For the text-containing cell, return its midpoint in [x, y] coordinate format. 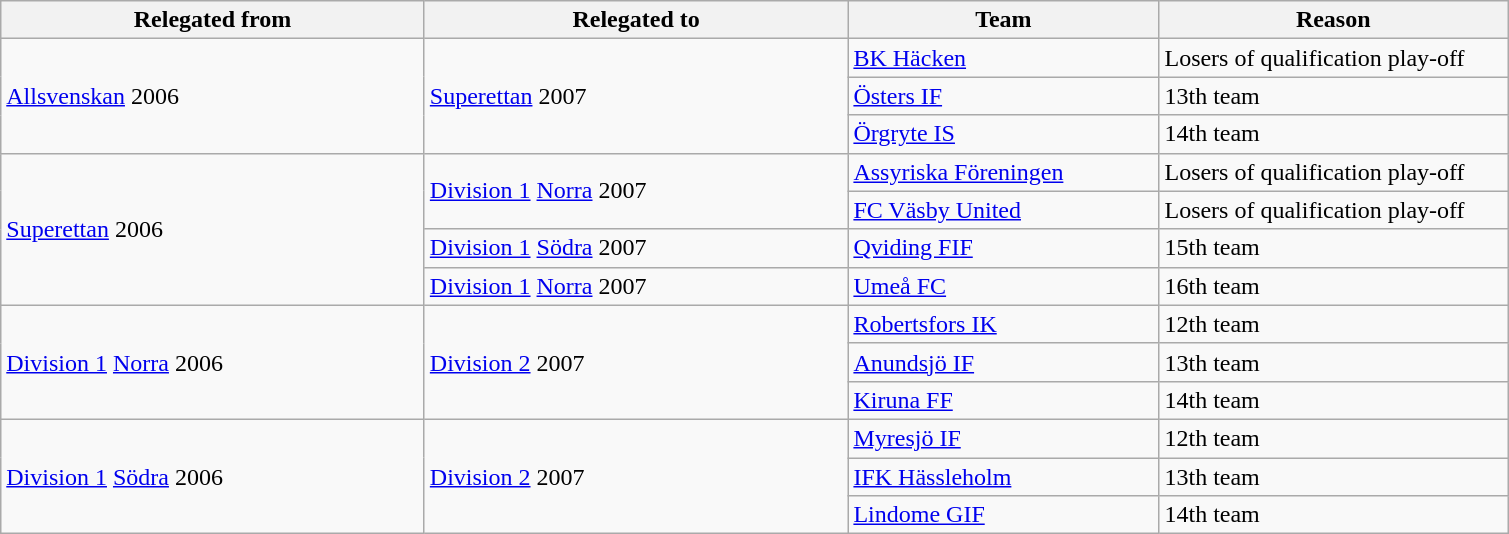
Allsvenskan 2006 [213, 96]
Division 1 Södra 2006 [213, 476]
Superettan 2006 [213, 229]
Kiruna FF [1004, 400]
Division 1 Södra 2007 [636, 248]
Relegated from [213, 20]
Lindome GIF [1004, 515]
Umeå FC [1004, 286]
Assyriska Föreningen [1004, 172]
Robertsfors IK [1004, 324]
FC Väsby United [1004, 210]
Qviding FIF [1004, 248]
Reason [1334, 20]
15th team [1334, 248]
Team [1004, 20]
Östers IF [1004, 96]
16th team [1334, 286]
Örgryte IS [1004, 134]
IFK Hässleholm [1004, 477]
Superettan 2007 [636, 96]
Anundsjö IF [1004, 362]
Division 1 Norra 2006 [213, 362]
Relegated to [636, 20]
BK Häcken [1004, 58]
Myresjö IF [1004, 438]
